Output the (x, y) coordinate of the center of the cell containing the given text.  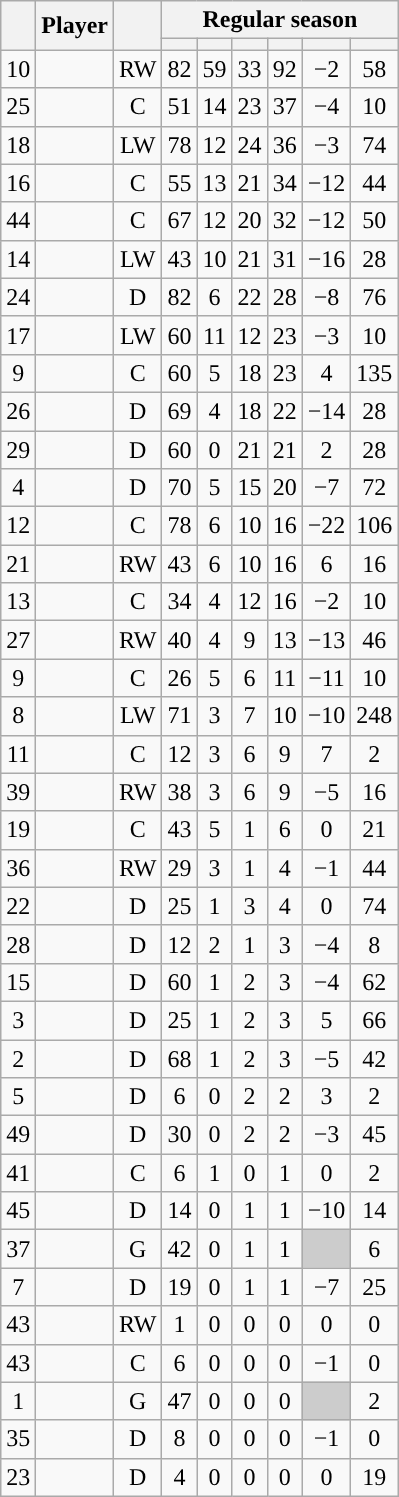
32 (284, 221)
69 (180, 411)
−11 (326, 678)
33 (250, 69)
135 (374, 373)
Regular season (280, 20)
49 (18, 1135)
17 (18, 335)
38 (180, 792)
71 (180, 716)
248 (374, 716)
76 (374, 297)
35 (18, 1439)
30 (180, 1135)
62 (374, 982)
55 (180, 183)
41 (18, 1173)
46 (374, 640)
51 (180, 107)
50 (374, 221)
59 (214, 69)
27 (18, 640)
106 (374, 526)
67 (180, 221)
70 (180, 488)
−13 (326, 640)
31 (284, 259)
−14 (326, 411)
−8 (326, 297)
68 (180, 1059)
−16 (326, 259)
Player (75, 26)
40 (180, 640)
−22 (326, 526)
47 (180, 1401)
58 (374, 69)
72 (374, 488)
39 (18, 792)
92 (284, 69)
66 (374, 1020)
